Detect which cell encompasses the target text, then output its [x, y] center coordinate. 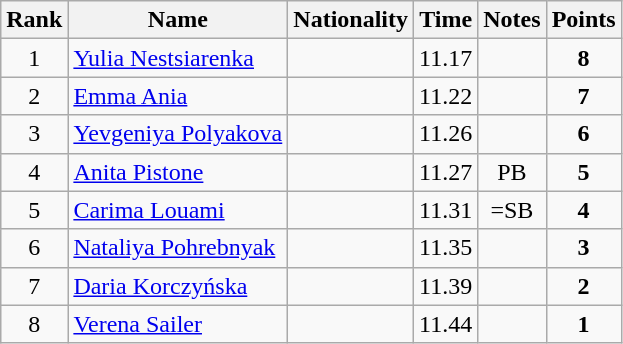
11.17 [446, 58]
Time [446, 20]
11.26 [446, 134]
Verena Sailer [178, 324]
Notes [512, 20]
11.22 [446, 96]
Rank [34, 20]
Anita Pistone [178, 172]
Yulia Nestsiarenka [178, 58]
11.27 [446, 172]
Nationality [351, 20]
11.39 [446, 286]
Daria Korczyńska [178, 286]
11.44 [446, 324]
Nataliya Pohrebnyak [178, 248]
11.31 [446, 210]
PB [512, 172]
Points [584, 20]
11.35 [446, 248]
Emma Ania [178, 96]
=SB [512, 210]
Name [178, 20]
Carima Louami [178, 210]
Yevgeniya Polyakova [178, 134]
